Return (x, y) of the center of cell containing provided text 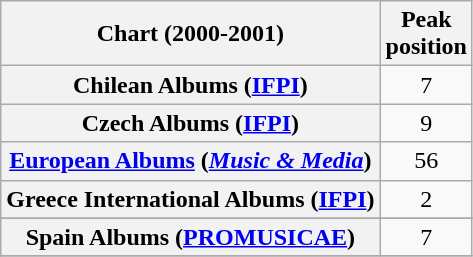
56 (426, 161)
Chilean Albums (IFPI) (190, 85)
2 (426, 199)
Chart (2000-2001) (190, 34)
European Albums (Music & Media) (190, 161)
Spain Albums (PROMUSICAE) (190, 237)
9 (426, 123)
Greece International Albums (IFPI) (190, 199)
Peakposition (426, 34)
Czech Albums (IFPI) (190, 123)
